Scan for the cell matching the given text and deliver its [X, Y] coordinate at center. 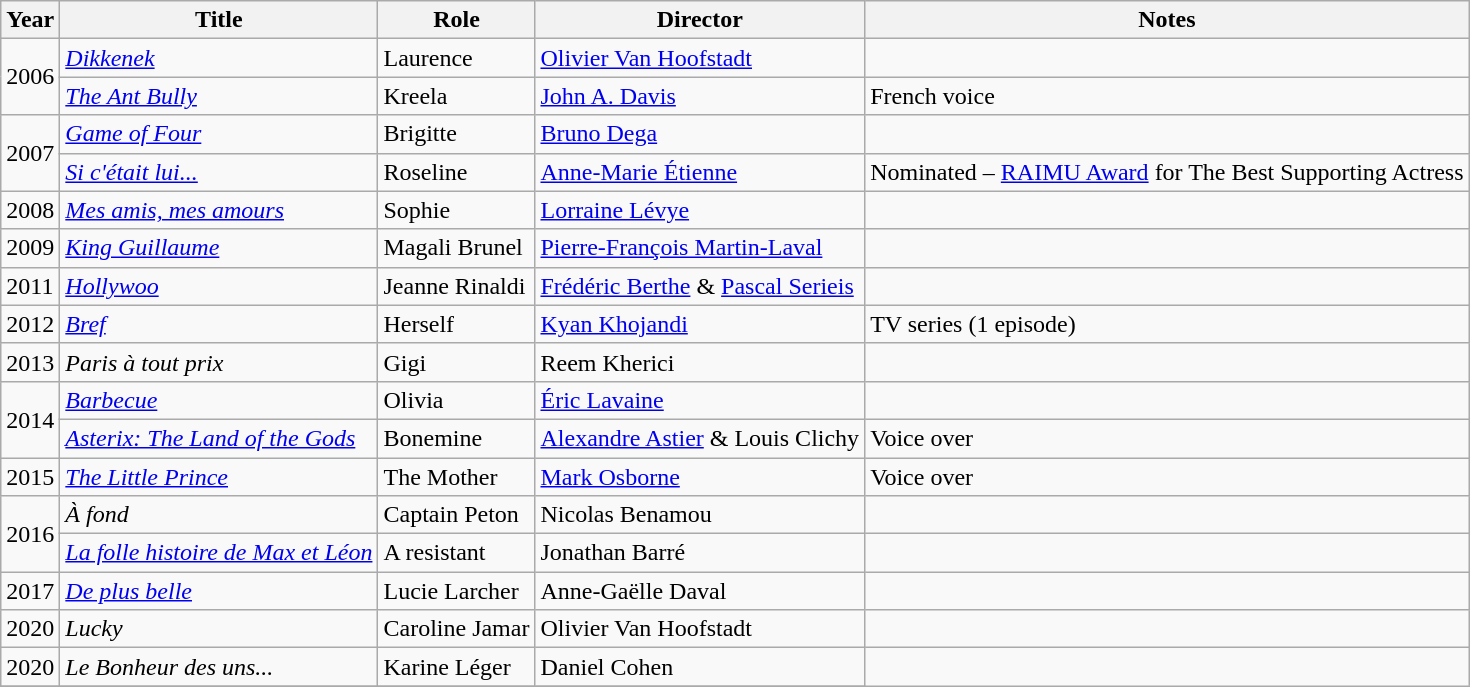
The Mother [456, 477]
2007 [30, 153]
John A. Davis [700, 96]
Pierre-François Martin-Laval [700, 248]
Barbecue [219, 400]
Lorraine Lévye [700, 210]
TV series (1 episode) [1167, 324]
Reem Kherici [700, 362]
Éric Lavaine [700, 400]
Sophie [456, 210]
Game of Four [219, 134]
French voice [1167, 96]
2006 [30, 77]
Notes [1167, 20]
À fond [219, 515]
2012 [30, 324]
Lucie Larcher [456, 591]
Brigitte [456, 134]
Mark Osborne [700, 477]
Bruno Dega [700, 134]
Alexandre Astier & Louis Clichy [700, 438]
Magali Brunel [456, 248]
Paris à tout prix [219, 362]
King Guillaume [219, 248]
Title [219, 20]
Caroline Jamar [456, 629]
Anne-Gaëlle Daval [700, 591]
2017 [30, 591]
Kreela [456, 96]
Role [456, 20]
Dikkenek [219, 58]
Le Bonheur des uns... [219, 667]
Frédéric Berthe & Pascal Serieis [700, 286]
Herself [456, 324]
Mes amis, mes amours [219, 210]
2016 [30, 534]
Anne-Marie Étienne [700, 172]
2009 [30, 248]
Gigi [456, 362]
A resistant [456, 553]
Kyan Khojandi [700, 324]
Director [700, 20]
De plus belle [219, 591]
Roseline [456, 172]
Karine Léger [456, 667]
Lucky [219, 629]
2011 [30, 286]
Olivia [456, 400]
Daniel Cohen [700, 667]
Bref [219, 324]
2014 [30, 419]
Laurence [456, 58]
Nominated – RAIMU Award for The Best Supporting Actress [1167, 172]
La folle histoire de Max et Léon [219, 553]
Year [30, 20]
Si c'était lui... [219, 172]
2013 [30, 362]
The Little Prince [219, 477]
The Ant Bully [219, 96]
Nicolas Benamou [700, 515]
2008 [30, 210]
2015 [30, 477]
Captain Peton [456, 515]
Jonathan Barré [700, 553]
Bonemine [456, 438]
Asterix: The Land of the Gods [219, 438]
Hollywoo [219, 286]
Jeanne Rinaldi [456, 286]
